From the cell containing the given text, extract its center point as [x, y] coordinate. 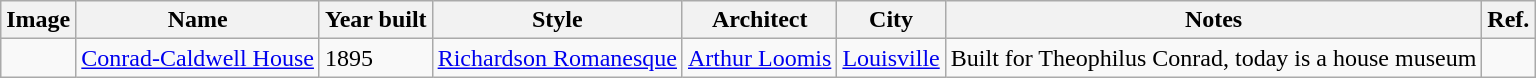
1895 [376, 58]
Style [557, 20]
Architect [759, 20]
Year built [376, 20]
Conrad-Caldwell House [198, 58]
Arthur Loomis [759, 58]
Ref. [1508, 20]
Image [38, 20]
City [891, 20]
Name [198, 20]
Notes [1214, 20]
Louisville [891, 58]
Richardson Romanesque [557, 58]
Built for Theophilus Conrad, today is a house museum [1214, 58]
